Provide the (x, y) coordinate of the cell's center where the given text is located.  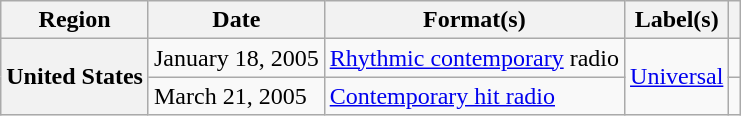
Rhythmic contemporary radio (474, 58)
Region (75, 20)
Format(s) (474, 20)
United States (75, 77)
Label(s) (677, 20)
Date (236, 20)
March 21, 2005 (236, 96)
Contemporary hit radio (474, 96)
January 18, 2005 (236, 58)
Universal (677, 77)
